Locate the cell with the specified text and output its (x, y) center coordinate. 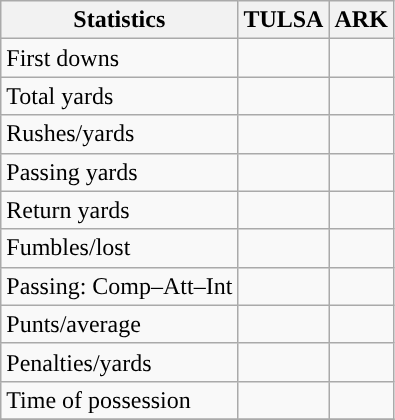
Total yards (120, 96)
TULSA (284, 20)
Penalties/yards (120, 362)
Time of possession (120, 400)
Statistics (120, 20)
Rushes/yards (120, 134)
ARK (361, 20)
Return yards (120, 210)
Passing yards (120, 172)
Punts/average (120, 324)
Fumbles/lost (120, 248)
First downs (120, 58)
Passing: Comp–Att–Int (120, 286)
